Pinpoint the cell where the given text exists, returning its (x, y) midpoint coordinate. 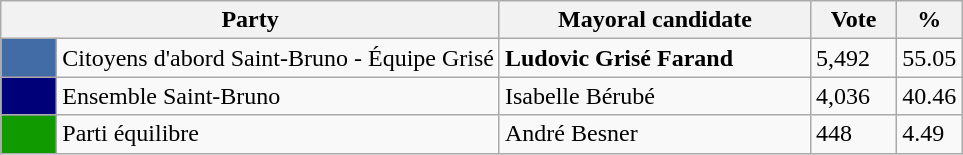
André Besner (654, 134)
Citoyens d'abord Saint-Bruno - Équipe Grisé (278, 58)
55.05 (930, 58)
4,036 (854, 96)
Party (250, 20)
40.46 (930, 96)
Vote (854, 20)
448 (854, 134)
Ensemble Saint-Bruno (278, 96)
4.49 (930, 134)
% (930, 20)
Mayoral candidate (654, 20)
5,492 (854, 58)
Parti équilibre (278, 134)
Isabelle Bérubé (654, 96)
Ludovic Grisé Farand (654, 58)
